Provide the (X, Y) coordinate of the cell's center where the given text is located.  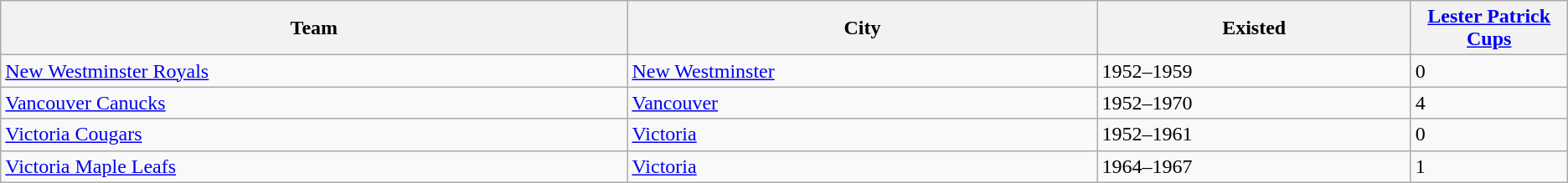
Vancouver Canucks (314, 103)
1952–1959 (1254, 71)
Team (314, 28)
1 (1489, 166)
Victoria Maple Leafs (314, 166)
4 (1489, 103)
1964–1967 (1254, 166)
New Westminster (863, 71)
City (863, 28)
New Westminster Royals (314, 71)
Lester Patrick Cups (1489, 28)
1952–1961 (1254, 135)
Victoria Cougars (314, 135)
1952–1970 (1254, 103)
Existed (1254, 28)
Vancouver (863, 103)
